From the cell containing the given text, extract its center point as [x, y] coordinate. 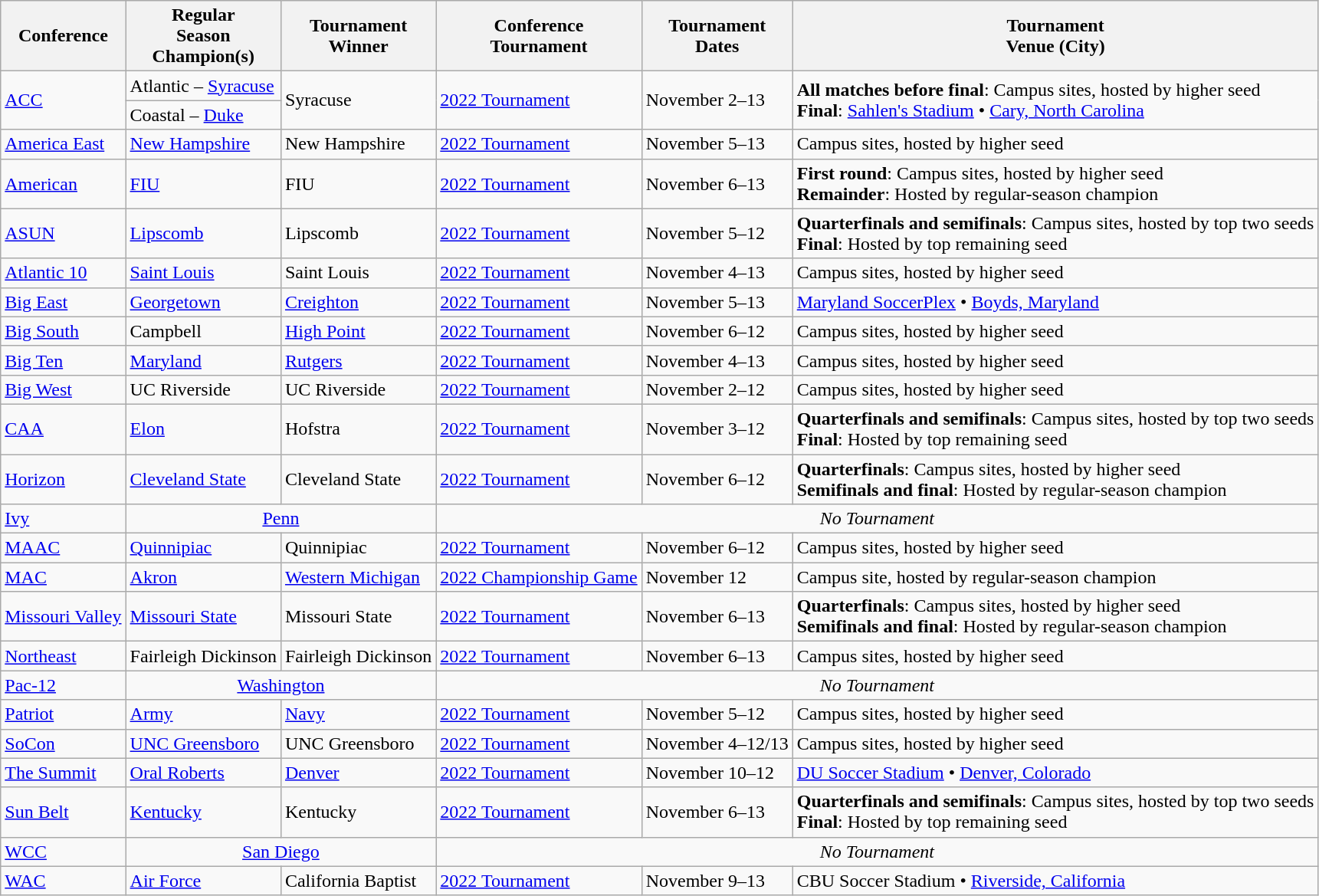
November 12 [717, 577]
ASUN [63, 233]
Hofstra [358, 429]
Penn [281, 519]
Rutgers [358, 360]
Air Force [203, 881]
DU Soccer Stadium • Denver, Colorado [1055, 773]
MAAC [63, 548]
Navy [358, 714]
Maryland SoccerPlex • Boyds, Maryland [1055, 302]
Creighton [358, 302]
November 4–12/13 [717, 743]
CAA [63, 429]
California Baptist [358, 881]
Coastal – Duke [203, 115]
SoCon [63, 743]
The Summit [63, 773]
Maryland [203, 360]
Western Michigan [358, 577]
Big West [63, 389]
November 3–12 [717, 429]
Big Ten [63, 360]
November 2–13 [717, 100]
Oral Roberts [203, 773]
Conference [63, 36]
All matches before final: Campus sites, hosted by higher seedFinal: Sahlen's Stadium • Cary, North Carolina [1055, 100]
Sun Belt [63, 812]
Big East [63, 302]
Georgetown [203, 302]
Regular Season Champion(s) [203, 36]
Washington [281, 685]
Pac-12 [63, 685]
November 10–12 [717, 773]
Akron [203, 577]
WAC [63, 881]
Tournament Winner [358, 36]
WCC [63, 852]
Tournament Venue (City) [1055, 36]
High Point [358, 331]
Atlantic – Syracuse [203, 86]
America East [63, 144]
American [63, 184]
Conference Tournament [539, 36]
First round: Campus sites, hosted by higher seedRemainder: Hosted by regular-season champion [1055, 184]
MAC [63, 577]
2022 Championship Game [539, 577]
CBU Soccer Stadium • Riverside, California [1055, 881]
Northeast [63, 656]
Horizon [63, 478]
Campbell [203, 331]
San Diego [281, 852]
Missouri Valley [63, 616]
ACC [63, 100]
Army [203, 714]
Campus site, hosted by regular-season champion [1055, 577]
November 2–12 [717, 389]
Denver [358, 773]
Elon [203, 429]
Patriot [63, 714]
Atlantic 10 [63, 273]
TournamentDates [717, 36]
November 9–13 [717, 881]
Big South [63, 331]
Syracuse [358, 100]
Ivy [63, 519]
